Capture the cell that displays the provided text and extract its (X, Y) central coordinate. 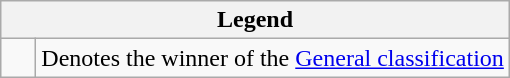
Denotes the winner of the General classification (273, 58)
Legend (256, 20)
